Scan for the cell matching the given text and deliver its (x, y) coordinate at center. 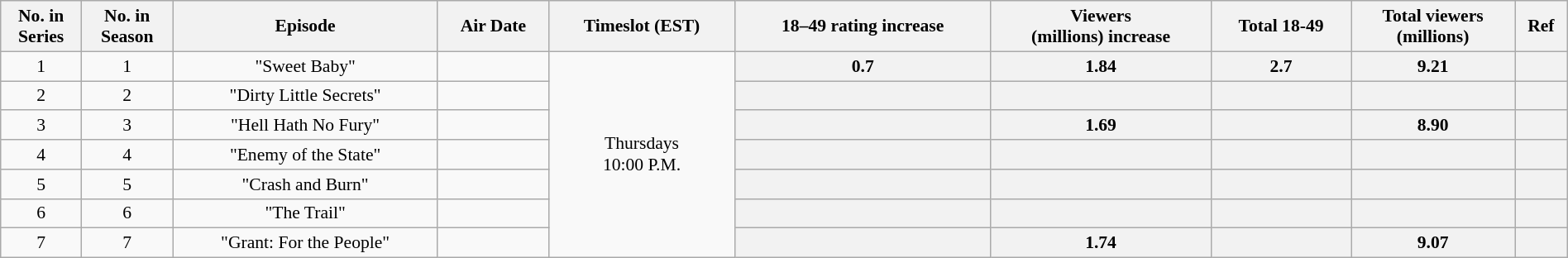
No. inSeason (127, 26)
"The Trail" (306, 213)
9.21 (1433, 66)
"Dirty Little Secrets" (306, 96)
"Grant: For the People" (306, 243)
Timeslot (EST) (642, 26)
Thursdays10:00 P.M. (642, 154)
18–49 rating increase (863, 26)
Air Date (493, 26)
Ref (1542, 26)
1.69 (1102, 126)
Total viewers(millions) (1433, 26)
"Hell Hath No Fury" (306, 126)
1.74 (1102, 243)
No. inSeries (41, 26)
1.84 (1102, 66)
0.7 (863, 66)
Episode (306, 26)
"Crash and Burn" (306, 184)
Viewers(millions) increase (1102, 26)
"Enemy of the State" (306, 155)
2.7 (1280, 66)
8.90 (1433, 126)
9.07 (1433, 243)
Total 18-49 (1280, 26)
"Sweet Baby" (306, 66)
